Identify which cell holds the provided text, then report its [x, y] central coordinate. 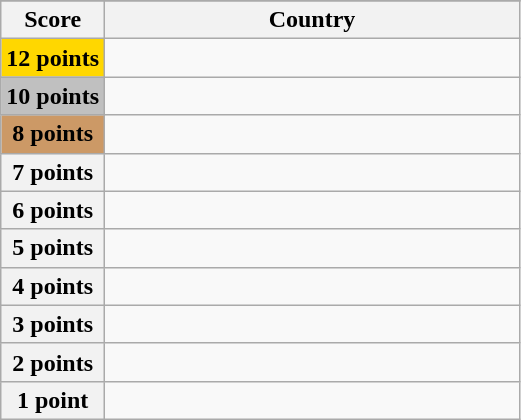
6 points [53, 210]
10 points [53, 96]
Country [312, 20]
7 points [53, 172]
4 points [53, 286]
5 points [53, 248]
8 points [53, 134]
1 point [53, 400]
Score [53, 20]
3 points [53, 324]
12 points [53, 58]
2 points [53, 362]
